Return [X, Y] of the center of cell containing provided text 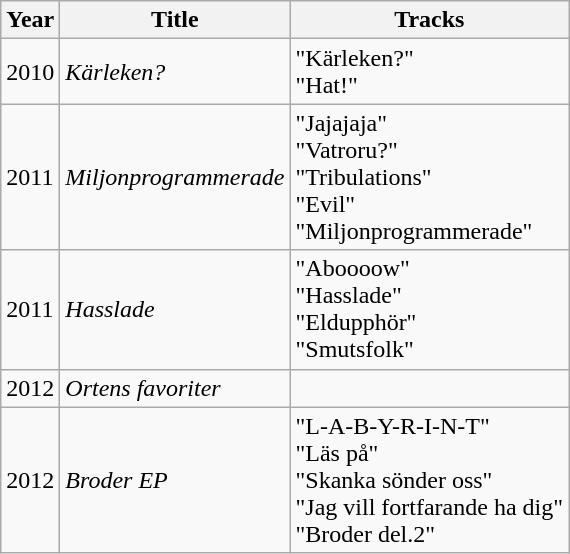
Hasslade [175, 310]
Miljonprogrammerade [175, 177]
Kärleken? [175, 72]
2010 [30, 72]
Tracks [430, 20]
Ortens favoriter [175, 388]
Title [175, 20]
"Kärleken?" "Hat!" [430, 72]
Broder EP [175, 480]
"Aboooow" "Hasslade" "Eldupphör" "Smutsfolk" [430, 310]
"L-A-B-Y-R-I-N-T" "Läs på" "Skanka sönder oss" "Jag vill fortfarande ha dig" "Broder del.2" [430, 480]
Year [30, 20]
"Jajajaja" "Vatroru?" "Tribulations" "Evil" "Miljonprogrammerade" [430, 177]
